Detect which cell encompasses the target text, then output its (X, Y) center coordinate. 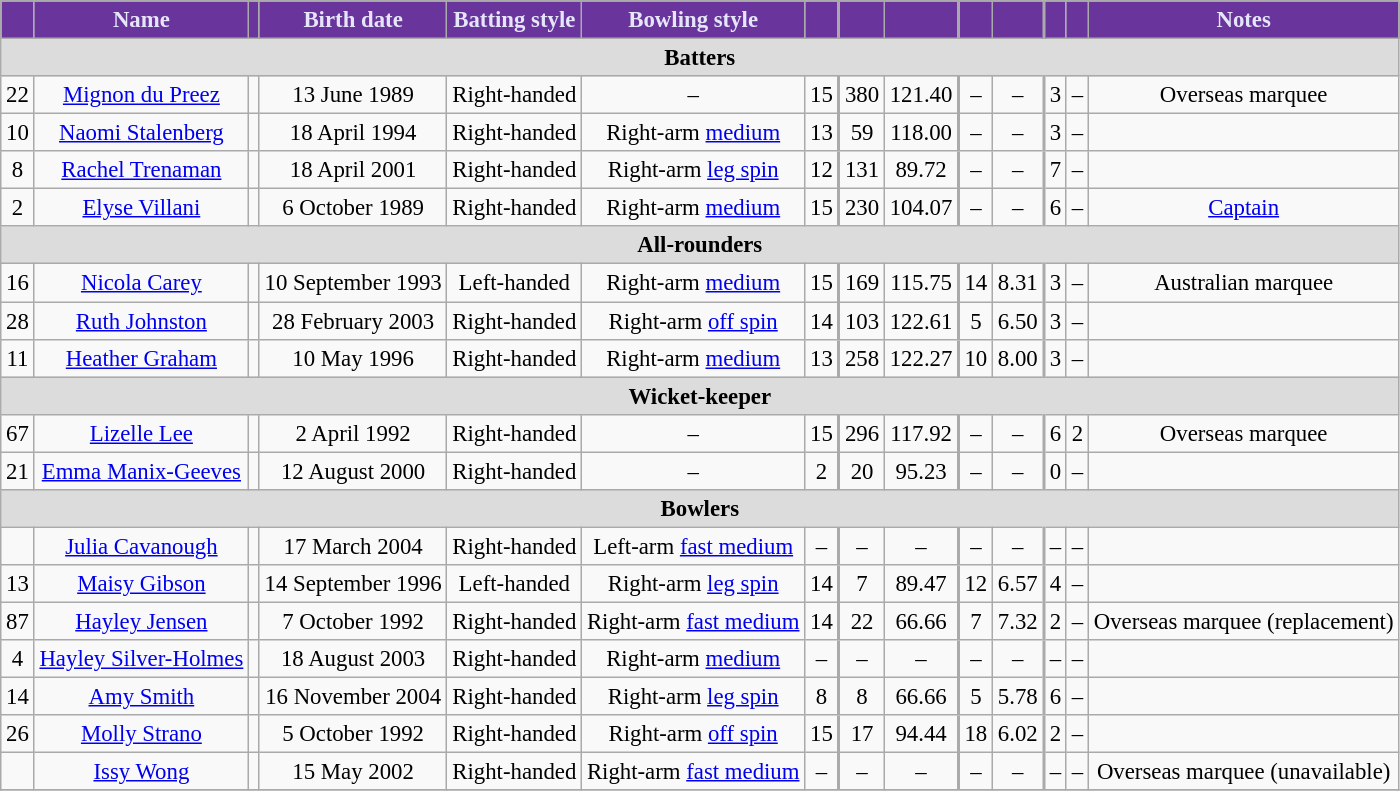
258 (862, 358)
6 October 1989 (353, 208)
122.61 (921, 321)
Batters (700, 58)
Julia Cavanough (141, 546)
Captain (1243, 208)
Issy Wong (141, 772)
89.47 (921, 584)
67 (18, 433)
Maisy Gibson (141, 584)
Molly Strano (141, 734)
Nicola Carey (141, 283)
6.02 (1018, 734)
5 October 1992 (353, 734)
Naomi Stalenberg (141, 133)
Overseas marquee (replacement) (1243, 621)
20 (862, 471)
26 (18, 734)
8.31 (1018, 283)
18 August 2003 (353, 659)
Left-arm fast medium (694, 546)
230 (862, 208)
Australian marquee (1243, 283)
17 March 2004 (353, 546)
122.27 (921, 358)
18 April 2001 (353, 170)
117.92 (921, 433)
Batting style (514, 20)
Bowling style (694, 20)
95.23 (921, 471)
Birth date (353, 20)
89.72 (921, 170)
169 (862, 283)
131 (862, 170)
16 November 2004 (353, 697)
28 (18, 321)
18 (975, 734)
5.78 (1018, 697)
Heather Graham (141, 358)
Hayley Jensen (141, 621)
21 (18, 471)
Emma Manix-Geeves (141, 471)
2 April 1992 (353, 433)
Notes (1243, 20)
7.32 (1018, 621)
11 (18, 358)
Name (141, 20)
Amy Smith (141, 697)
296 (862, 433)
10 May 1996 (353, 358)
6.57 (1018, 584)
All-rounders (700, 245)
Overseas marquee (unavailable) (1243, 772)
121.40 (921, 95)
87 (18, 621)
Mignon du Preez (141, 95)
6.50 (1018, 321)
7 October 1992 (353, 621)
Wicket-keeper (700, 396)
104.07 (921, 208)
17 (862, 734)
Ruth Johnston (141, 321)
118.00 (921, 133)
8.00 (1018, 358)
59 (862, 133)
103 (862, 321)
Bowlers (700, 509)
16 (18, 283)
115.75 (921, 283)
Rachel Trenaman (141, 170)
12 August 2000 (353, 471)
14 September 1996 (353, 584)
18 April 1994 (353, 133)
15 May 2002 (353, 772)
28 February 2003 (353, 321)
0 (1056, 471)
Lizelle Lee (141, 433)
Elyse Villani (141, 208)
380 (862, 95)
10 September 1993 (353, 283)
13 June 1989 (353, 95)
94.44 (921, 734)
Hayley Silver-Holmes (141, 659)
